Extract the [X, Y] coordinate from the center of the cell holding the provided text.  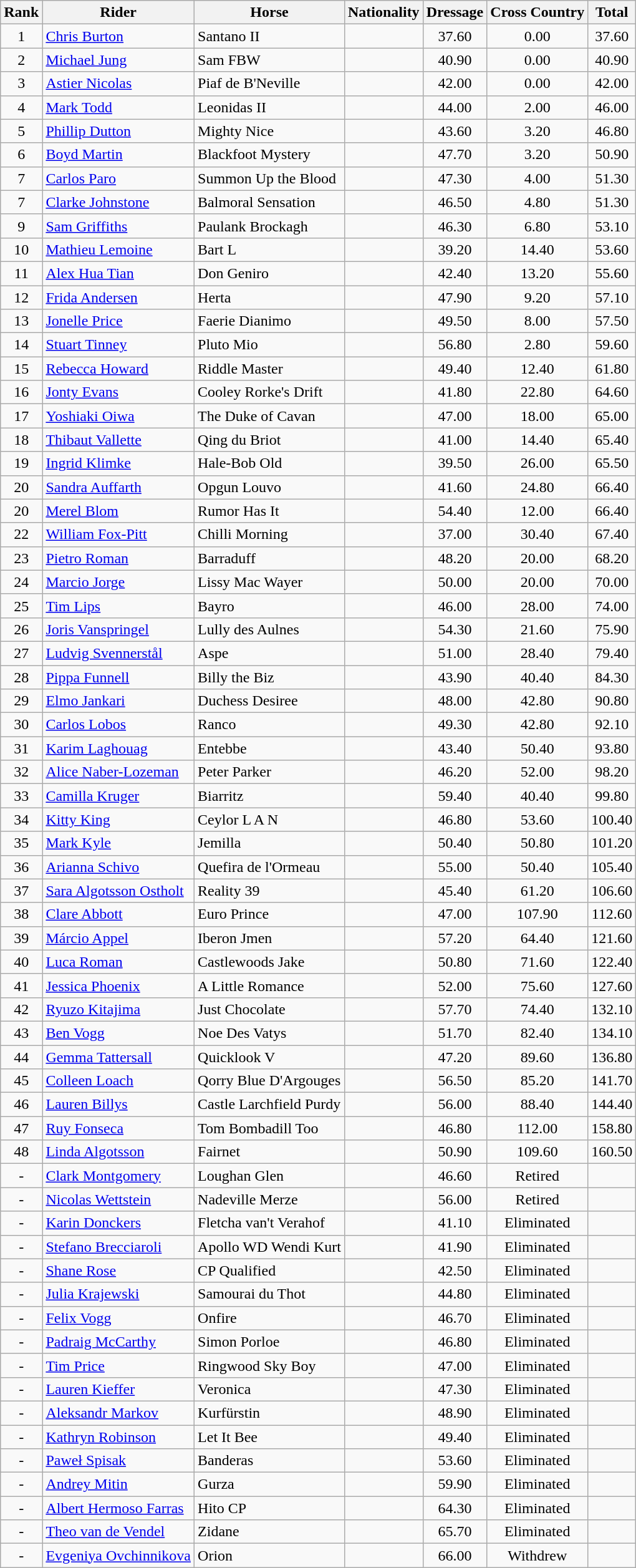
Orion [269, 1556]
Fletcha van't Verahof [269, 1223]
12.00 [537, 511]
48.20 [455, 558]
59.40 [455, 796]
35 [21, 843]
Kitty King [118, 820]
43.90 [455, 677]
89.60 [537, 1057]
44 [21, 1057]
109.60 [537, 1152]
Cooley Rorke's Drift [269, 392]
28.40 [537, 653]
Herta [269, 298]
Astier Nicolas [118, 84]
Loughan Glen [269, 1176]
49.30 [455, 725]
49.50 [455, 321]
127.60 [612, 985]
Tom Bombadill Too [269, 1128]
44.80 [455, 1294]
Summon Up the Blood [269, 178]
Qing du Briot [269, 440]
Elmo Jankari [118, 701]
Colleen Loach [118, 1081]
Camilla Kruger [118, 796]
Sandra Auffarth [118, 487]
18 [21, 440]
26.00 [537, 463]
132.10 [612, 1009]
50.00 [455, 582]
45 [21, 1081]
46.60 [455, 1176]
84.30 [612, 677]
Ben Vogg [118, 1033]
Bart L [269, 249]
Bayro [269, 606]
Noe Des Vatys [269, 1033]
39.20 [455, 249]
Biarritz [269, 796]
160.50 [612, 1152]
12 [21, 298]
93.80 [612, 748]
39.50 [455, 463]
Theo van de Vendel [118, 1532]
64.40 [537, 938]
47.20 [455, 1057]
47.90 [455, 298]
Horse [269, 12]
44.00 [455, 107]
Sara Algotsson Ostholt [118, 891]
Quicklook V [269, 1057]
Jemilla [269, 843]
21.60 [537, 629]
Just Chocolate [269, 1009]
Felix Vogg [118, 1318]
Thibaut Vallette [118, 440]
57.50 [612, 321]
Blackfoot Mystery [269, 155]
41.60 [455, 487]
Let It Bee [269, 1436]
64.60 [612, 392]
Samourai du Thot [269, 1294]
46.30 [455, 226]
Arianna Schivo [118, 867]
Nadeville Merze [269, 1199]
Rumor Has It [269, 511]
107.90 [537, 914]
24 [21, 582]
99.80 [612, 796]
41.80 [455, 392]
William Fox-Pitt [118, 535]
14 [21, 345]
33 [21, 796]
16 [21, 392]
8.00 [537, 321]
158.80 [612, 1128]
34 [21, 820]
Castle Larchfield Purdy [269, 1105]
122.40 [612, 962]
79.40 [612, 653]
55.60 [612, 273]
Riddle Master [269, 369]
68.20 [612, 558]
Frida Andersen [118, 298]
Duchess Desiree [269, 701]
1 [21, 36]
42.50 [455, 1270]
Andrey Mitin [118, 1484]
Ruy Fonseca [118, 1128]
15 [21, 369]
51.70 [455, 1033]
46.20 [455, 772]
Karin Donckers [118, 1223]
19 [21, 463]
41 [21, 985]
3 [21, 84]
28 [21, 677]
Clark Montgomery [118, 1176]
51.00 [455, 653]
Carlos Paro [118, 178]
46.70 [455, 1318]
59.90 [455, 1484]
101.20 [612, 843]
Jonelle Price [118, 321]
Lully des Aulnes [269, 629]
41.10 [455, 1223]
Merel Blom [118, 511]
Tim Price [118, 1365]
Jonty Evans [118, 392]
4.80 [537, 202]
28.00 [537, 606]
Tim Lips [118, 606]
38 [21, 914]
Don Geniro [269, 273]
65.70 [455, 1532]
Ryuzo Kitajima [118, 1009]
41.90 [455, 1247]
Rank [21, 12]
10 [21, 249]
56.50 [455, 1081]
Joris Vanspringel [118, 629]
Euro Prince [269, 914]
70.00 [612, 582]
Piaf de B'Neville [269, 84]
61.20 [537, 891]
Luca Roman [118, 962]
112.60 [612, 914]
9.20 [537, 298]
Zidane [269, 1532]
Gurza [269, 1484]
A Little Romance [269, 985]
Yoshiaki Oiwa [118, 416]
11 [21, 273]
Alice Naber-Lozeman [118, 772]
Mark Todd [118, 107]
2.80 [537, 345]
Chilli Morning [269, 535]
18.00 [537, 416]
57.70 [455, 1009]
12.40 [537, 369]
36 [21, 867]
Paweł Spisak [118, 1461]
90.80 [612, 701]
The Duke of Cavan [269, 416]
40 [21, 962]
74.40 [537, 1009]
106.60 [612, 891]
98.20 [612, 772]
13 [21, 321]
Lauren Kieffer [118, 1389]
Ringwood Sky Boy [269, 1365]
Hale-Bob Old [269, 463]
121.60 [612, 938]
Michael Jung [118, 60]
Linda Algotsson [118, 1152]
Stefano Brecciaroli [118, 1247]
Karim Laghouag [118, 748]
46 [21, 1105]
53.10 [612, 226]
Kathryn Robinson [118, 1436]
5 [21, 131]
Billy the Biz [269, 677]
Peter Parker [269, 772]
Aleksandr Markov [118, 1413]
42 [21, 1009]
64.30 [455, 1508]
Carlos Lobos [118, 725]
144.40 [612, 1105]
71.60 [537, 962]
Mark Kyle [118, 843]
Paulank Brockagh [269, 226]
39 [21, 938]
Mighty Nice [269, 131]
82.40 [537, 1033]
54.40 [455, 511]
61.80 [612, 369]
112.00 [537, 1128]
30 [21, 725]
22 [21, 535]
Opgun Louvo [269, 487]
32 [21, 772]
Cross Country [537, 12]
25 [21, 606]
43.40 [455, 748]
141.70 [612, 1081]
13.20 [537, 273]
Clarke Johnstone [118, 202]
Lauren Billys [118, 1105]
17 [21, 416]
75.90 [612, 629]
27 [21, 653]
47.70 [455, 155]
Clare Abbott [118, 914]
Simon Porloe [269, 1342]
Balmoral Sensation [269, 202]
75.60 [537, 985]
47 [21, 1128]
136.80 [612, 1057]
Pluto Mio [269, 345]
100.40 [612, 820]
Apollo WD Wendi Kurt [269, 1247]
48.90 [455, 1413]
2 [21, 60]
22.80 [537, 392]
42.40 [455, 273]
Iberon Jmen [269, 938]
Rider [118, 12]
Padraig McCarthy [118, 1342]
Jessica Phoenix [118, 985]
Castlewoods Jake [269, 962]
74.00 [612, 606]
Sam FBW [269, 60]
37 [21, 891]
Qorry Blue D'Argouges [269, 1081]
Alex Hua Tian [118, 273]
Reality 39 [269, 891]
29 [21, 701]
46.50 [455, 202]
Veronica [269, 1389]
Leonidas II [269, 107]
CP Qualified [269, 1270]
Onfire [269, 1318]
Quefira de l'Ormeau [269, 867]
Ludvig Svennerstål [118, 653]
Nationality [383, 12]
23 [21, 558]
37.00 [455, 535]
Barraduff [269, 558]
9 [21, 226]
65.00 [612, 416]
Sam Griffiths [118, 226]
4 [21, 107]
Márcio Appel [118, 938]
57.10 [612, 298]
54.30 [455, 629]
Boyd Martin [118, 155]
6 [21, 155]
Total [612, 12]
Withdrew [537, 1556]
59.60 [612, 345]
57.20 [455, 938]
43.60 [455, 131]
30.40 [537, 535]
85.20 [537, 1081]
Hito CP [269, 1508]
Ranco [269, 725]
48.00 [455, 701]
Evgeniya Ovchinnikova [118, 1556]
65.50 [612, 463]
31 [21, 748]
Rebecca Howard [118, 369]
6.80 [537, 226]
65.40 [612, 440]
88.40 [537, 1105]
Dressage [455, 12]
Lissy Mac Wayer [269, 582]
Albert Hermoso Farras [118, 1508]
26 [21, 629]
Gemma Tattersall [118, 1057]
134.10 [612, 1033]
2.00 [537, 107]
Pippa Funnell [118, 677]
Mathieu Lemoine [118, 249]
Marcio Jorge [118, 582]
Shane Rose [118, 1270]
43 [21, 1033]
Santano II [269, 36]
4.00 [537, 178]
Julia Krajewski [118, 1294]
Aspe [269, 653]
56.80 [455, 345]
Stuart Tinney [118, 345]
Faerie Dianimo [269, 321]
Ceylor L A N [269, 820]
Phillip Dutton [118, 131]
105.40 [612, 867]
92.10 [612, 725]
45.40 [455, 891]
55.00 [455, 867]
67.40 [612, 535]
Ingrid Klimke [118, 463]
Entebbe [269, 748]
24.80 [537, 487]
Kurfürstin [269, 1413]
Chris Burton [118, 36]
Banderas [269, 1461]
48 [21, 1152]
Pietro Roman [118, 558]
Nicolas Wettstein [118, 1199]
66.00 [455, 1556]
Fairnet [269, 1152]
41.00 [455, 440]
